Return the [x, y] coordinate for the center point of the cell that contains the specified text.  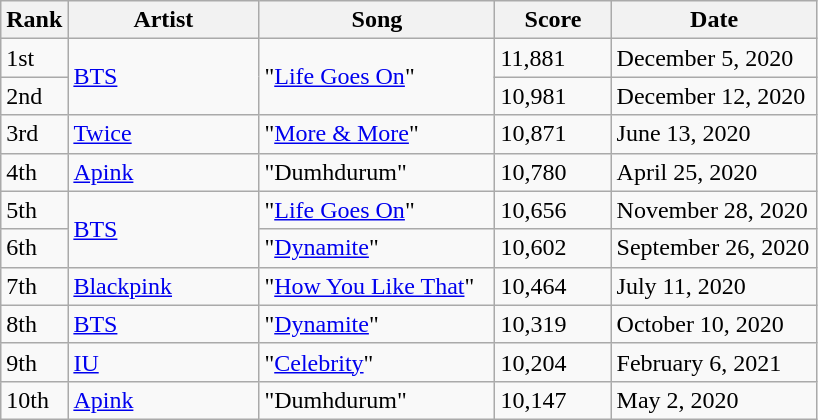
December 12, 2020 [714, 96]
IU [164, 362]
Twice [164, 134]
10,464 [553, 286]
10,780 [553, 172]
May 2, 2020 [714, 400]
Score [553, 20]
11,881 [553, 58]
10,981 [553, 96]
April 25, 2020 [714, 172]
February 6, 2021 [714, 362]
7th [34, 286]
9th [34, 362]
10th [34, 400]
1st [34, 58]
"How You Like That" [377, 286]
10,871 [553, 134]
10,602 [553, 248]
Date [714, 20]
Rank [34, 20]
Artist [164, 20]
December 5, 2020 [714, 58]
4th [34, 172]
10,147 [553, 400]
6th [34, 248]
10,656 [553, 210]
November 28, 2020 [714, 210]
3rd [34, 134]
June 13, 2020 [714, 134]
July 11, 2020 [714, 286]
September 26, 2020 [714, 248]
10,204 [553, 362]
"Celebrity" [377, 362]
Song [377, 20]
2nd [34, 96]
"More & More" [377, 134]
8th [34, 324]
10,319 [553, 324]
October 10, 2020 [714, 324]
Blackpink [164, 286]
5th [34, 210]
